Find where the given text appears and provide that cell's center as (X, Y) coordinate. 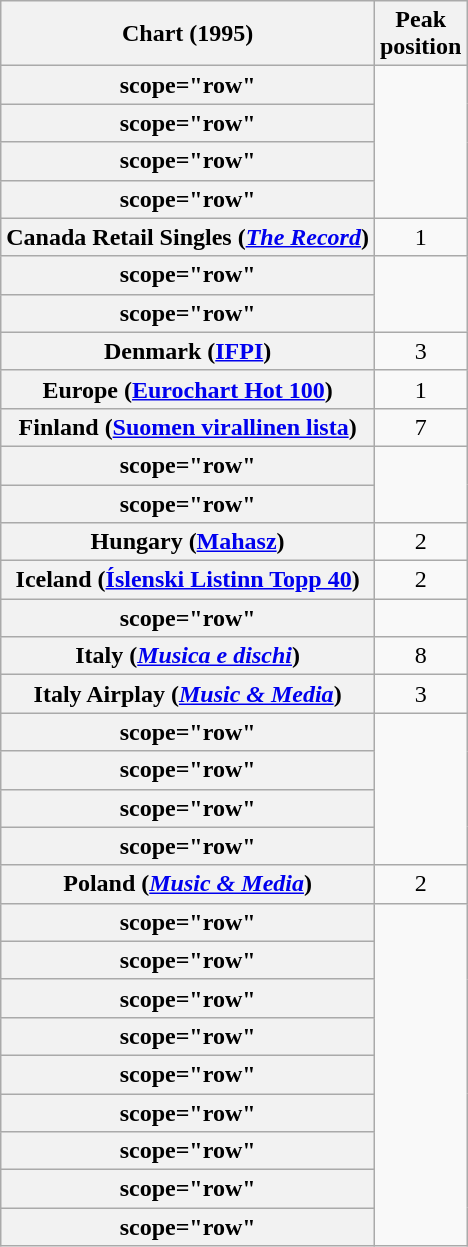
Chart (1995) (188, 34)
7 (420, 427)
Iceland (Íslenski Listinn Topp 40) (188, 580)
Italy (Musica e dischi) (188, 656)
8 (420, 656)
Finland (Suomen virallinen lista) (188, 427)
Canada Retail Singles (The Record) (188, 237)
Poland (Music & Media) (188, 884)
Europe (Eurochart Hot 100) (188, 389)
Peakposition (420, 34)
Hungary (Mahasz) (188, 542)
Italy Airplay (Music & Media) (188, 694)
Denmark (IFPI) (188, 351)
